Find where the given text appears and provide that cell's center as [X, Y] coordinate. 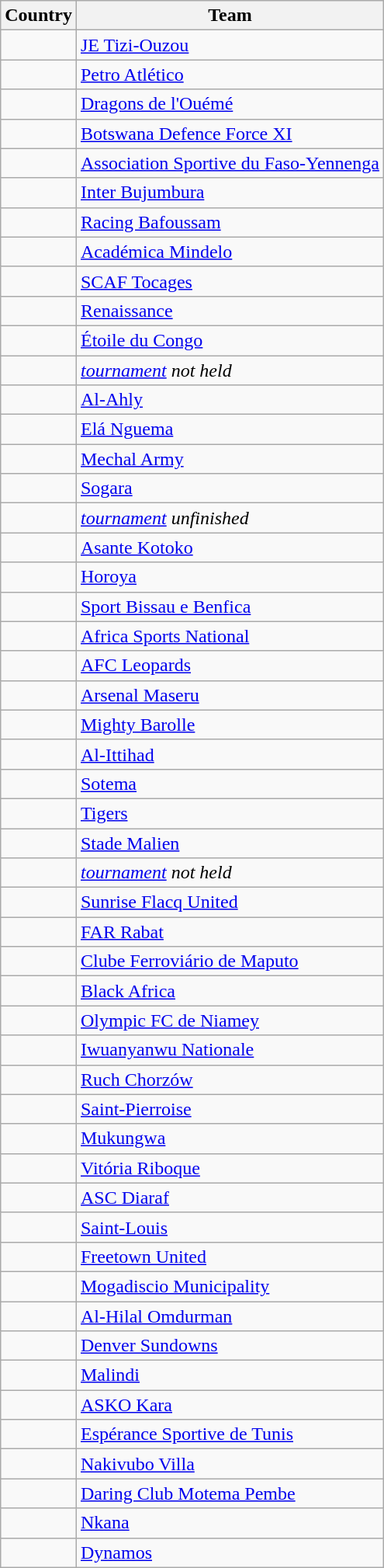
Saint-Louis [230, 1227]
Black Africa [230, 991]
Sogara [230, 488]
Freetown United [230, 1257]
Clube Ferroviário de Maputo [230, 961]
FAR Rabat [230, 932]
Mighty Barolle [230, 725]
Petro Atlético [230, 75]
Mechal Army [230, 459]
Espérance Sportive de Tunis [230, 1434]
Al-Ittihad [230, 754]
Denver Sundowns [230, 1346]
Olympic FC de Niamey [230, 1020]
Africa Sports National [230, 636]
Saint-Pierroise [230, 1109]
ASC Diaraf [230, 1198]
Sport Bissau e Benfica [230, 607]
Académica Mindelo [230, 252]
Nkana [230, 1523]
Botswana Defence Force XI [230, 134]
Dragons de l'Ouémé [230, 104]
Mukungwa [230, 1139]
JE Tizi-Ouzou [230, 45]
Stade Malien [230, 843]
tournament unfinished [230, 518]
Dynamos [230, 1552]
Association Sportive du Faso-Yennenga [230, 163]
Vitória Riboque [230, 1168]
Ruch Chorzów [230, 1080]
Sotema [230, 784]
Asante Kotoko [230, 548]
Arsenal Maseru [230, 695]
ASKO Kara [230, 1405]
Tigers [230, 813]
Étoile du Congo [230, 340]
Mogadiscio Municipality [230, 1286]
Country [39, 16]
AFC Leopards [230, 666]
Nakivubo Villa [230, 1464]
Inter Bujumbura [230, 193]
Al-Ahly [230, 400]
Daring Club Motema Pembe [230, 1493]
Elá Nguema [230, 429]
Malindi [230, 1375]
Renaissance [230, 311]
Al-Hilal Omdurman [230, 1316]
SCAF Tocages [230, 281]
Horoya [230, 577]
Iwuanyanwu Nationale [230, 1050]
Racing Bafoussam [230, 222]
Sunrise Flacq United [230, 902]
Team [230, 16]
